Capture the cell that displays the provided text and extract its [X, Y] central coordinate. 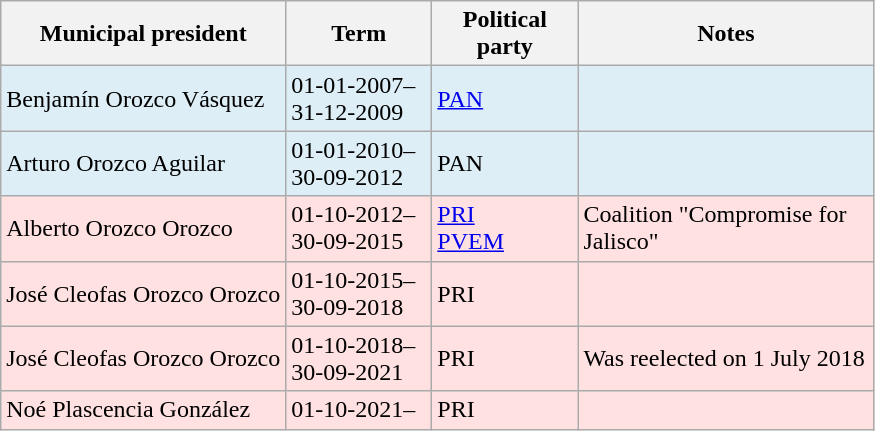
Alberto Orozco Orozco [144, 228]
Coalition "Compromise for Jalisco" [726, 228]
01-10-2012–30-09-2015 [359, 228]
01-10-2018–30-09-2021 [359, 358]
Noé Plascencia González [144, 410]
Was reelected on 1 July 2018 [726, 358]
PRI PVEM [505, 228]
01-10-2021– [359, 410]
01-01-2010–30-09-2012 [359, 164]
01-01-2007–31-12-2009 [359, 98]
Benjamín Orozco Vásquez [144, 98]
Arturo Orozco Aguilar [144, 164]
01-10-2015–30-09-2018 [359, 294]
Municipal president [144, 34]
Political party [505, 34]
Term [359, 34]
Notes [726, 34]
